Capture the cell that displays the provided text and extract its [x, y] central coordinate. 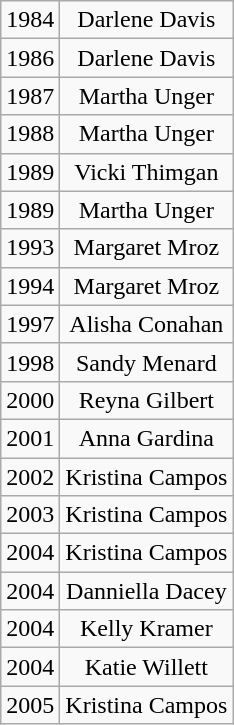
Kelly Kramer [146, 629]
1997 [30, 324]
Vicki Thimgan [146, 172]
1994 [30, 286]
1993 [30, 248]
Alisha Conahan [146, 324]
Danniella Dacey [146, 591]
Sandy Menard [146, 362]
1987 [30, 96]
2005 [30, 705]
1998 [30, 362]
Katie Willett [146, 667]
2002 [30, 477]
Reyna Gilbert [146, 400]
1986 [30, 58]
1988 [30, 134]
2000 [30, 400]
2001 [30, 438]
Anna Gardina [146, 438]
2003 [30, 515]
1984 [30, 20]
